Return the [X, Y] coordinate for the center point of the cell that contains the specified text.  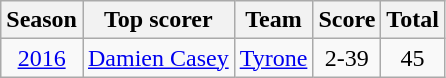
Damien Casey [158, 58]
2-39 [347, 58]
Top scorer [158, 20]
45 [413, 58]
Total [413, 20]
Score [347, 20]
2016 [42, 58]
Season [42, 20]
Tyrone [274, 58]
Team [274, 20]
